Search for the cell housing the specified text and yield its (X, Y) center coordinate. 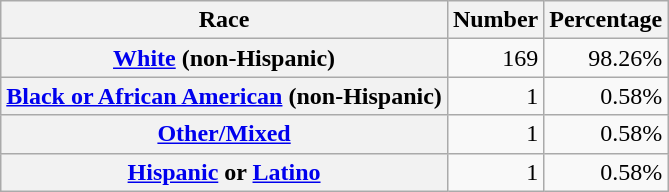
98.26% (606, 58)
Other/Mixed (224, 134)
Number (495, 20)
Hispanic or Latino (224, 172)
White (non-Hispanic) (224, 58)
169 (495, 58)
Race (224, 20)
Black or African American (non-Hispanic) (224, 96)
Percentage (606, 20)
